Return [X, Y] of the center of cell containing provided text 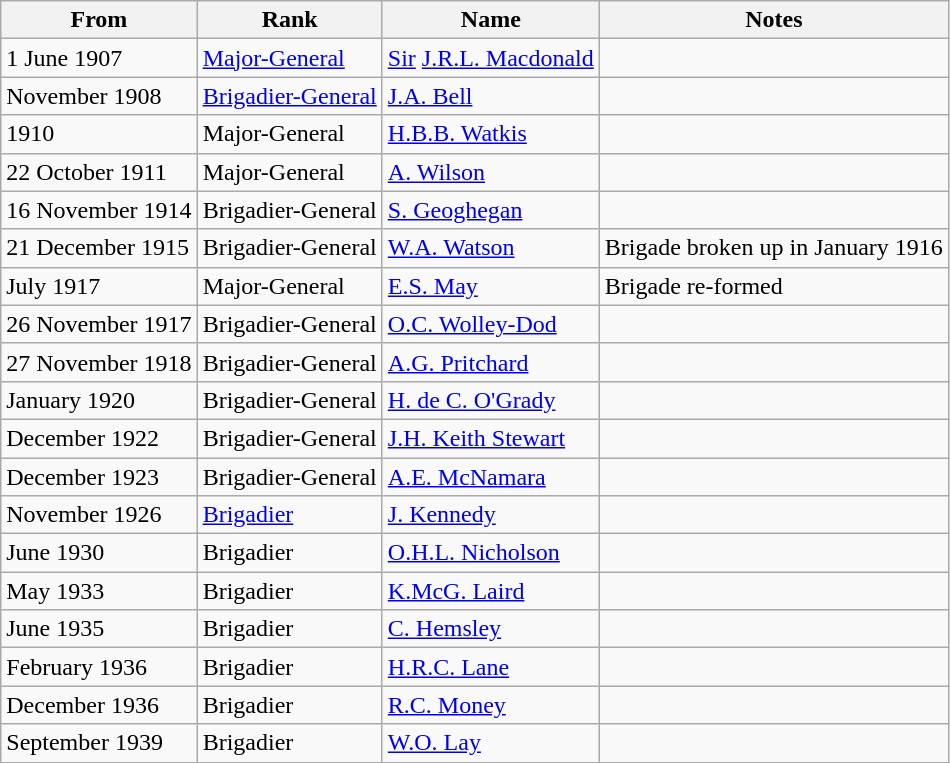
June 1935 [99, 629]
A.E. McNamara [490, 477]
Name [490, 20]
W.O. Lay [490, 743]
1 June 1907 [99, 58]
Brigade re-formed [774, 286]
From [99, 20]
May 1933 [99, 591]
Notes [774, 20]
December 1922 [99, 438]
November 1926 [99, 515]
J. Kennedy [490, 515]
Rank [290, 20]
H. de C. O'Grady [490, 400]
O.C. Wolley-Dod [490, 324]
A.G. Pritchard [490, 362]
C. Hemsley [490, 629]
22 October 1911 [99, 172]
January 1920 [99, 400]
Sir J.R.L. Macdonald [490, 58]
O.H.L. Nicholson [490, 553]
July 1917 [99, 286]
J.A. Bell [490, 96]
J.H. Keith Stewart [490, 438]
February 1936 [99, 667]
September 1939 [99, 743]
W.A. Watson [490, 248]
R.C. Money [490, 705]
K.McG. Laird [490, 591]
December 1936 [99, 705]
16 November 1914 [99, 210]
H.B.B. Watkis [490, 134]
June 1930 [99, 553]
27 November 1918 [99, 362]
December 1923 [99, 477]
E.S. May [490, 286]
26 November 1917 [99, 324]
S. Geoghegan [490, 210]
H.R.C. Lane [490, 667]
21 December 1915 [99, 248]
November 1908 [99, 96]
Brigade broken up in January 1916 [774, 248]
1910 [99, 134]
A. Wilson [490, 172]
